Pinpoint the cell where the given text exists, returning its [x, y] midpoint coordinate. 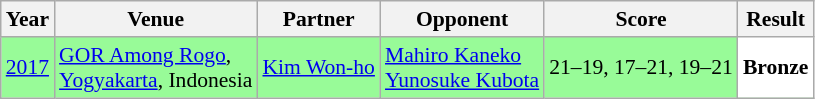
Opponent [462, 19]
Mahiro Kaneko Yunosuke Kubota [462, 68]
21–19, 17–21, 19–21 [641, 68]
Kim Won-ho [318, 68]
GOR Among Rogo,Yogyakarta, Indonesia [156, 68]
2017 [28, 68]
Result [776, 19]
Venue [156, 19]
Score [641, 19]
Partner [318, 19]
Bronze [776, 68]
Year [28, 19]
